Scan for the cell matching the given text and deliver its [x, y] coordinate at center. 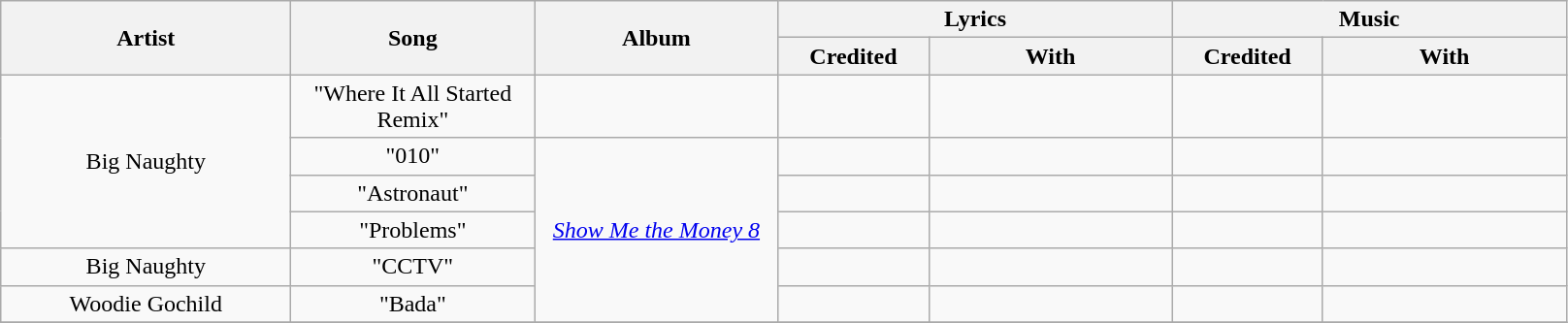
"Where It All Started Remix" [413, 107]
Show Me the Money 8 [656, 230]
"Bada" [413, 304]
Album [656, 38]
"Astronaut" [413, 193]
Song [413, 38]
"CCTV" [413, 267]
Lyrics [975, 19]
Woodie Gochild [146, 304]
"Problems" [413, 230]
Music [1369, 19]
"010" [413, 156]
Artist [146, 38]
